Identify which cell holds the provided text, then report its [X, Y] central coordinate. 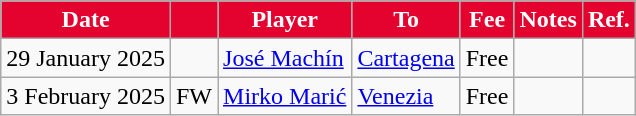
To [406, 20]
FW [194, 96]
Cartagena [406, 58]
Venezia [406, 96]
Mirko Marić [285, 96]
Ref. [608, 20]
Player [285, 20]
3 February 2025 [86, 96]
29 January 2025 [86, 58]
Fee [487, 20]
José Machín [285, 58]
Date [86, 20]
Notes [548, 20]
